Capture the cell that displays the provided text and extract its [x, y] central coordinate. 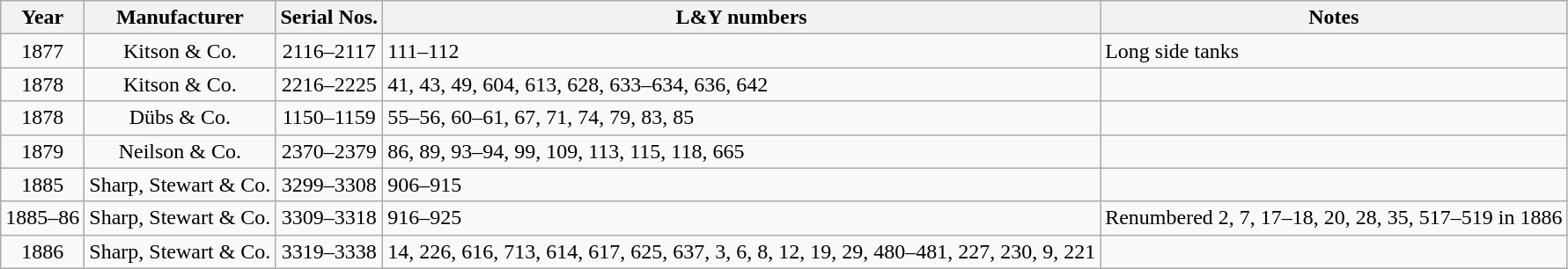
86, 89, 93–94, 99, 109, 113, 115, 118, 665 [741, 151]
1885–86 [42, 218]
Manufacturer [180, 18]
Long side tanks [1334, 51]
1886 [42, 251]
Dübs & Co. [180, 118]
Notes [1334, 18]
55–56, 60–61, 67, 71, 74, 79, 83, 85 [741, 118]
111–112 [741, 51]
916–925 [741, 218]
Renumbered 2, 7, 17–18, 20, 28, 35, 517–519 in 1886 [1334, 218]
1885 [42, 185]
3319–3338 [329, 251]
3309–3318 [329, 218]
Serial Nos. [329, 18]
3299–3308 [329, 185]
L&Y numbers [741, 18]
2370–2379 [329, 151]
41, 43, 49, 604, 613, 628, 633–634, 636, 642 [741, 84]
14, 226, 616, 713, 614, 617, 625, 637, 3, 6, 8, 12, 19, 29, 480–481, 227, 230, 9, 221 [741, 251]
2216–2225 [329, 84]
906–915 [741, 185]
Year [42, 18]
1879 [42, 151]
1150–1159 [329, 118]
Neilson & Co. [180, 151]
2116–2117 [329, 51]
1877 [42, 51]
